Identify which cell holds the provided text, then report its (X, Y) central coordinate. 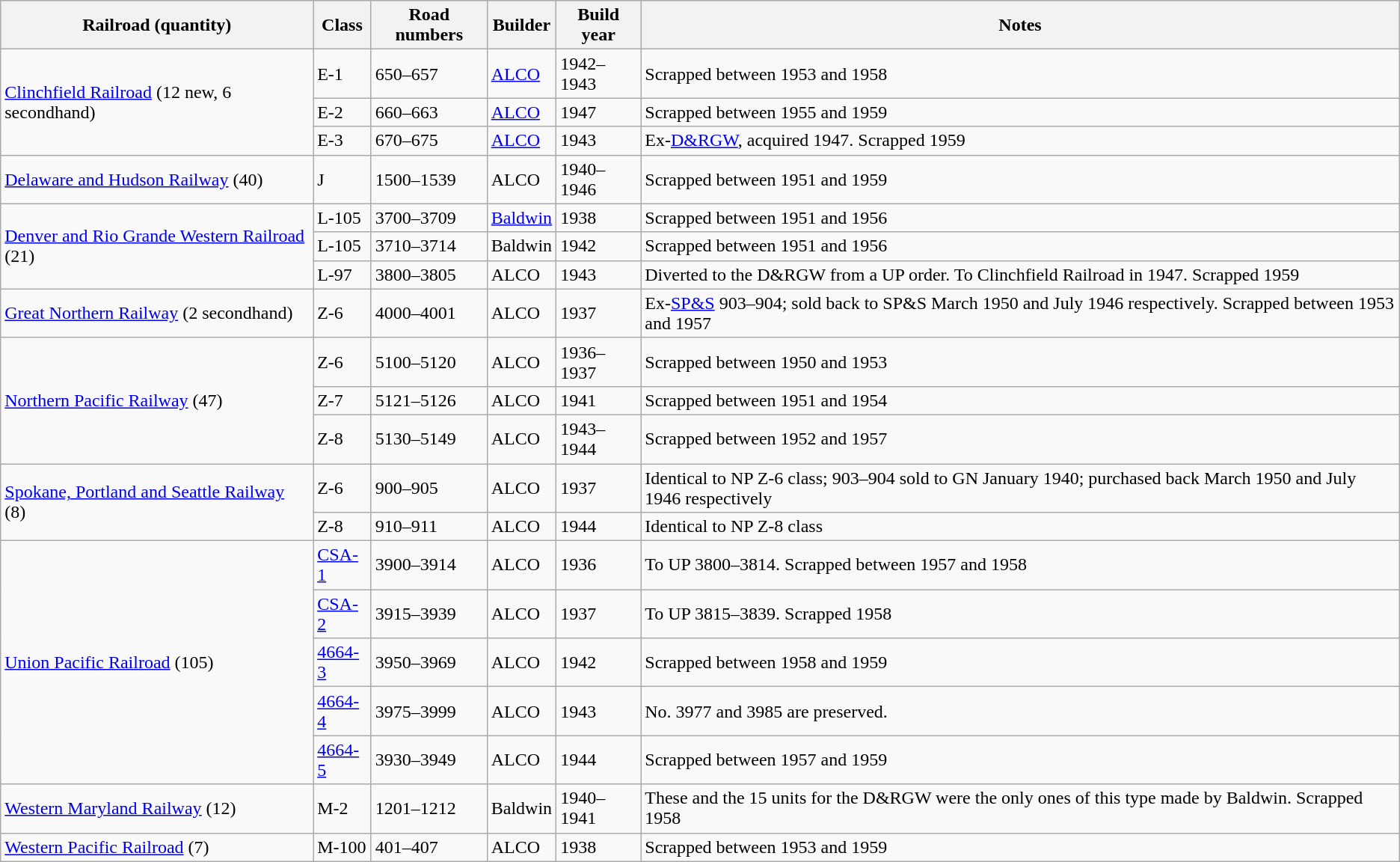
Identical to NP Z-8 class (1020, 527)
4664-3 (343, 663)
3710–3714 (429, 246)
Scrapped between 1952 and 1957 (1020, 438)
Identical to NP Z-6 class; 903–904 sold to GN January 1940; purchased back March 1950 and July 1946 respectively (1020, 488)
4664-4 (343, 711)
Z-7 (343, 400)
Union Pacific Railroad (105) (157, 663)
E-1 (343, 73)
910–911 (429, 527)
4664-5 (343, 760)
Ex-SP&S 903–904; sold back to SP&S March 1950 and July 1946 respectively. Scrapped between 1953 and 1957 (1020, 313)
Scrapped between 1951 and 1954 (1020, 400)
1943–1944 (598, 438)
1940–1946 (598, 180)
1941 (598, 400)
M-100 (343, 847)
3800–3805 (429, 275)
1936 (598, 566)
Scrapped between 1958 and 1959 (1020, 663)
Scrapped between 1955 and 1959 (1020, 112)
Notes (1020, 25)
Scrapped between 1953 and 1959 (1020, 847)
CSA-2 (343, 614)
401–407 (429, 847)
1942–1943 (598, 73)
5130–5149 (429, 438)
Build year (598, 25)
3915–3939 (429, 614)
Class (343, 25)
1936–1937 (598, 362)
Road numbers (429, 25)
5121–5126 (429, 400)
670–675 (429, 141)
These and the 15 units for the D&RGW were the only ones of this type made by Baldwin. Scrapped 1958 (1020, 808)
3975–3999 (429, 711)
Ex-D&RGW, acquired 1947. Scrapped 1959 (1020, 141)
1940–1941 (598, 808)
4000–4001 (429, 313)
Scrapped between 1951 and 1959 (1020, 180)
Builder (521, 25)
Western Maryland Railway (12) (157, 808)
Diverted to the D&RGW from a UP order. To Clinchfield Railroad in 1947. Scrapped 1959 (1020, 275)
Denver and Rio Grande Western Railroad (21) (157, 246)
3900–3914 (429, 566)
Spokane, Portland and Seattle Railway (8) (157, 503)
660–663 (429, 112)
Western Pacific Railroad (7) (157, 847)
Northern Pacific Railway (47) (157, 400)
Delaware and Hudson Railway (40) (157, 180)
Great Northern Railway (2 secondhand) (157, 313)
No. 3977 and 3985 are preserved. (1020, 711)
3930–3949 (429, 760)
CSA-1 (343, 566)
650–657 (429, 73)
Scrapped between 1950 and 1953 (1020, 362)
M-2 (343, 808)
1500–1539 (429, 180)
1201–1212 (429, 808)
900–905 (429, 488)
To UP 3815–3839. Scrapped 1958 (1020, 614)
Clinchfield Railroad (12 new, 6 secondhand) (157, 102)
To UP 3800–3814. Scrapped between 1957 and 1958 (1020, 566)
L-97 (343, 275)
Railroad (quantity) (157, 25)
1947 (598, 112)
E-2 (343, 112)
5100–5120 (429, 362)
3700–3709 (429, 218)
Scrapped between 1953 and 1958 (1020, 73)
E-3 (343, 141)
3950–3969 (429, 663)
J (343, 180)
Scrapped between 1957 and 1959 (1020, 760)
